For the text-containing cell, return its midpoint in [X, Y] coordinate format. 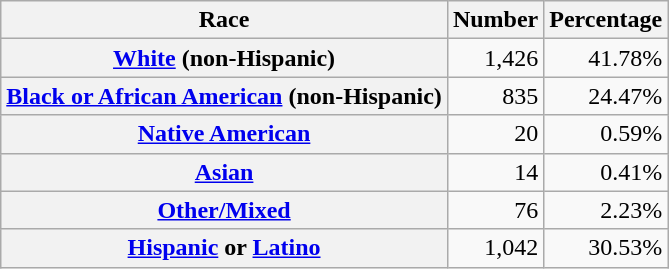
Native American [224, 134]
24.47% [606, 96]
14 [495, 172]
30.53% [606, 248]
2.23% [606, 210]
Hispanic or Latino [224, 248]
76 [495, 210]
Black or African American (non-Hispanic) [224, 96]
0.59% [606, 134]
Percentage [606, 20]
0.41% [606, 172]
Race [224, 20]
41.78% [606, 58]
835 [495, 96]
White (non-Hispanic) [224, 58]
Asian [224, 172]
1,042 [495, 248]
1,426 [495, 58]
20 [495, 134]
Other/Mixed [224, 210]
Number [495, 20]
